Extract the (x, y) coordinate from the center of the cell holding the provided text.  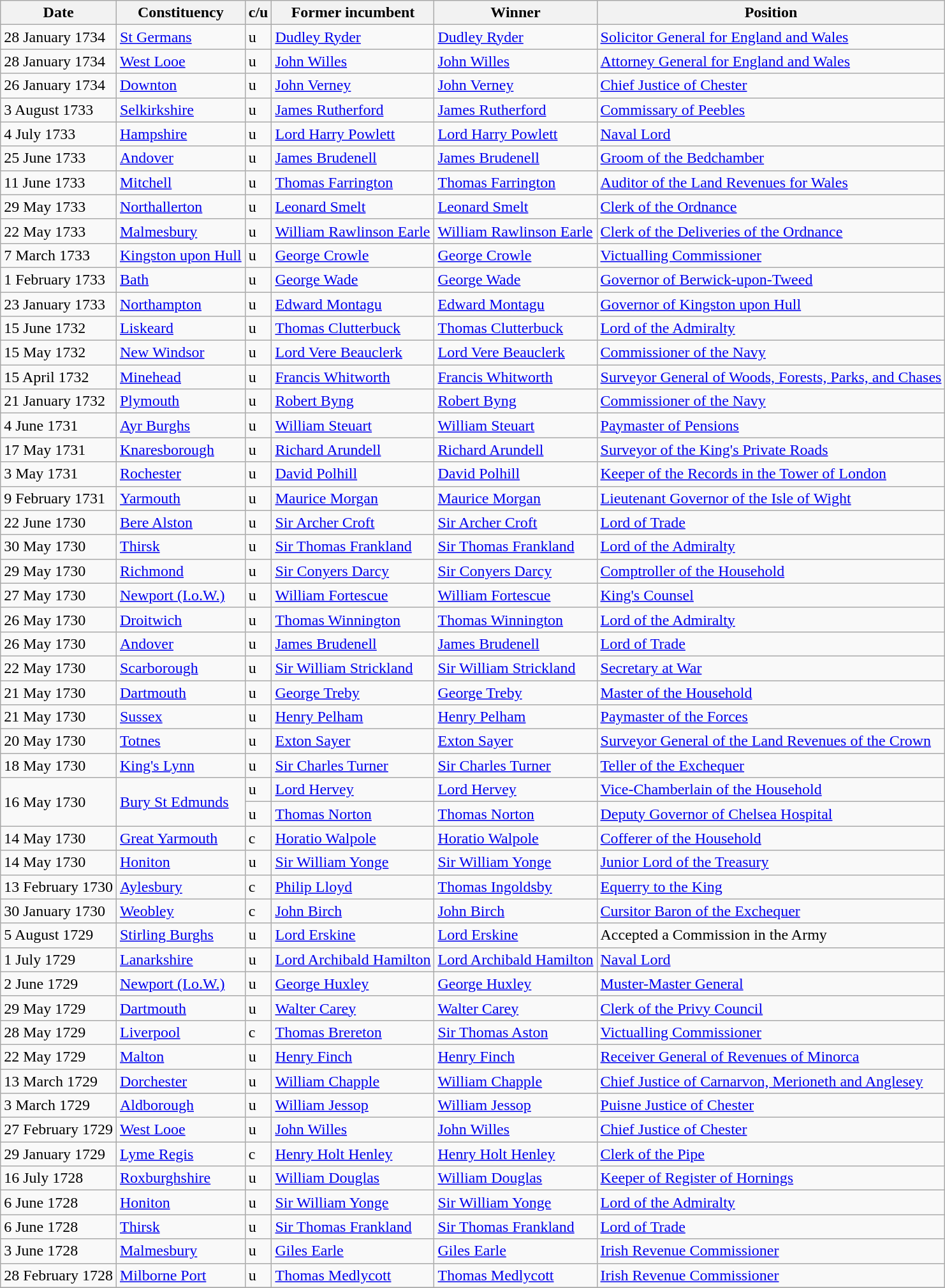
Date (59, 13)
Dorchester (180, 1081)
29 May 1729 (59, 1008)
16 May 1730 (59, 802)
23 January 1733 (59, 304)
Surveyor General of the Land Revenues of the Crown (771, 741)
Equerry to the King (771, 887)
29 May 1730 (59, 571)
20 May 1730 (59, 741)
15 April 1732 (59, 377)
4 July 1733 (59, 134)
15 May 1732 (59, 353)
3 June 1728 (59, 1251)
Comptroller of the Household (771, 571)
Thomas Ingoldsby (515, 887)
Thomas Brereton (353, 1032)
Bath (180, 279)
4 June 1731 (59, 426)
Stirling Burghs (180, 935)
Aylesbury (180, 887)
Milborne Port (180, 1275)
Groom of the Bedchamber (771, 158)
Bury St Edmunds (180, 802)
c/u (258, 13)
Governor of Berwick-upon-Tweed (771, 279)
Keeper of the Records in the Tower of London (771, 474)
Northampton (180, 304)
3 August 1733 (59, 110)
Solicitor General for England and Wales (771, 37)
Paymaster of the Forces (771, 717)
22 May 1729 (59, 1056)
Receiver General of Revenues of Minorca (771, 1056)
Constituency (180, 13)
Puisne Justice of Chester (771, 1106)
Teller of the Exchequer (771, 766)
29 January 1729 (59, 1154)
Surveyor General of Woods, Forests, Parks, and Chases (771, 377)
11 June 1733 (59, 182)
Mitchell (180, 182)
Cursitor Baron of the Exchequer (771, 911)
Droitwich (180, 619)
25 June 1733 (59, 158)
Aldborough (180, 1106)
Governor of Kingston upon Hull (771, 304)
Minehead (180, 377)
Richmond (180, 571)
Liskeard (180, 329)
27 February 1729 (59, 1130)
15 June 1732 (59, 329)
Sussex (180, 717)
17 May 1731 (59, 450)
26 January 1734 (59, 85)
Yarmouth (180, 498)
18 May 1730 (59, 766)
Master of the Household (771, 692)
Philip Lloyd (353, 887)
22 June 1730 (59, 522)
27 May 1730 (59, 595)
Attorney General for England and Wales (771, 61)
Chief Justice of Carnarvon, Merioneth and Anglesey (771, 1081)
Great Yarmouth (180, 838)
Position (771, 13)
13 February 1730 (59, 887)
Totnes (180, 741)
Keeper of Register of Hornings (771, 1178)
30 January 1730 (59, 911)
Selkirkshire (180, 110)
Plymouth (180, 401)
Weobley (180, 911)
Lieutenant Governor of the Isle of Wight (771, 498)
New Windsor (180, 353)
Roxburghshire (180, 1178)
Kingston upon Hull (180, 255)
Clerk of the Deliveries of the Ordnance (771, 231)
Secretary at War (771, 668)
Accepted a Commission in the Army (771, 935)
5 August 1729 (59, 935)
30 May 1730 (59, 547)
Vice-Chamberlain of the Household (771, 790)
Scarborough (180, 668)
St Germans (180, 37)
Commissary of Peebles (771, 110)
3 May 1731 (59, 474)
22 May 1733 (59, 231)
Sir Thomas Aston (515, 1032)
Bere Alston (180, 522)
Northallerton (180, 207)
21 January 1732 (59, 401)
29 May 1733 (59, 207)
Liverpool (180, 1032)
Junior Lord of the Treasury (771, 862)
22 May 1730 (59, 668)
Former incumbent (353, 13)
1 February 1733 (59, 279)
2 June 1729 (59, 984)
Downton (180, 85)
Ayr Burghs (180, 426)
9 February 1731 (59, 498)
Clerk of the Pipe (771, 1154)
Clerk of the Privy Council (771, 1008)
3 March 1729 (59, 1106)
Malton (180, 1056)
1 July 1729 (59, 959)
King's Counsel (771, 595)
Lyme Regis (180, 1154)
28 May 1729 (59, 1032)
Hampshire (180, 134)
13 March 1729 (59, 1081)
Knaresborough (180, 450)
King's Lynn (180, 766)
Surveyor of the King's Private Roads (771, 450)
Paymaster of Pensions (771, 426)
Clerk of the Ordnance (771, 207)
Muster-Master General (771, 984)
Deputy Governor of Chelsea Hospital (771, 814)
Cofferer of the Household (771, 838)
Lanarkshire (180, 959)
16 July 1728 (59, 1178)
28 February 1728 (59, 1275)
Auditor of the Land Revenues for Wales (771, 182)
Rochester (180, 474)
Winner (515, 13)
7 March 1733 (59, 255)
